Locate the cell with the specified text and output its (X, Y) center coordinate. 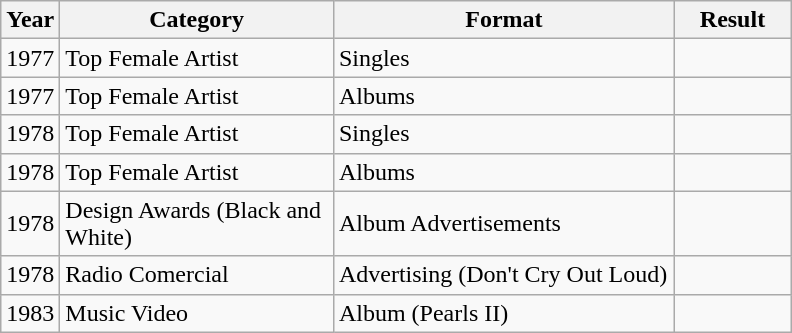
Result (732, 20)
Design Awards (Black and White) (197, 224)
Album (Pearls II) (504, 313)
Album Advertisements (504, 224)
1983 (30, 313)
Year (30, 20)
Advertising (Don't Cry Out Loud) (504, 275)
Format (504, 20)
Category (197, 20)
Music Video (197, 313)
Radio Comercial (197, 275)
